Return (X, Y) of the center of cell containing provided text 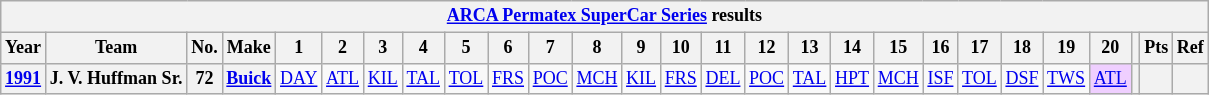
12 (767, 48)
Buick (249, 78)
Team (116, 48)
6 (508, 48)
19 (1066, 48)
15 (898, 48)
11 (723, 48)
9 (642, 48)
DSF (1022, 78)
4 (423, 48)
ARCA Permatex SuperCar Series results (604, 16)
18 (1022, 48)
Ref (1190, 48)
13 (809, 48)
1 (299, 48)
1991 (24, 78)
Make (249, 48)
7 (550, 48)
5 (466, 48)
DAY (299, 78)
J. V. Huffman Sr. (116, 78)
2 (343, 48)
ISF (940, 78)
17 (980, 48)
20 (1110, 48)
Pts (1156, 48)
16 (940, 48)
10 (680, 48)
3 (382, 48)
72 (204, 78)
8 (597, 48)
14 (852, 48)
HPT (852, 78)
DEL (723, 78)
TWS (1066, 78)
No. (204, 48)
Year (24, 48)
